For the text-containing cell, return its midpoint in (X, Y) coordinate format. 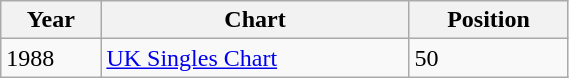
UK Singles Chart (255, 58)
Chart (255, 20)
Year (51, 20)
50 (488, 58)
1988 (51, 58)
Position (488, 20)
